Provide the (X, Y) coordinate of the cell's center where the given text is located.  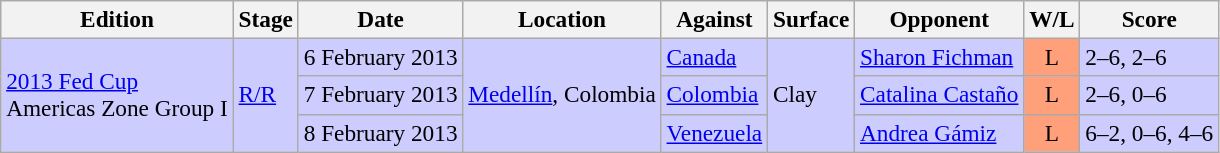
6 February 2013 (380, 57)
2–6, 2–6 (1150, 57)
6–2, 0–6, 4–6 (1150, 133)
W/L (1052, 19)
Surface (812, 19)
Stage (266, 19)
Venezuela (714, 133)
Date (380, 19)
7 February 2013 (380, 95)
Opponent (940, 19)
Score (1150, 19)
Catalina Castaño (940, 95)
Colombia (714, 95)
R/R (266, 94)
2–6, 0–6 (1150, 95)
2013 Fed Cup Americas Zone Group I (117, 94)
Clay (812, 94)
Location (562, 19)
Andrea Gámiz (940, 133)
Medellín, Colombia (562, 94)
Against (714, 19)
Canada (714, 57)
8 February 2013 (380, 133)
Edition (117, 19)
Sharon Fichman (940, 57)
